Pinpoint the cell where the given text exists, returning its (x, y) midpoint coordinate. 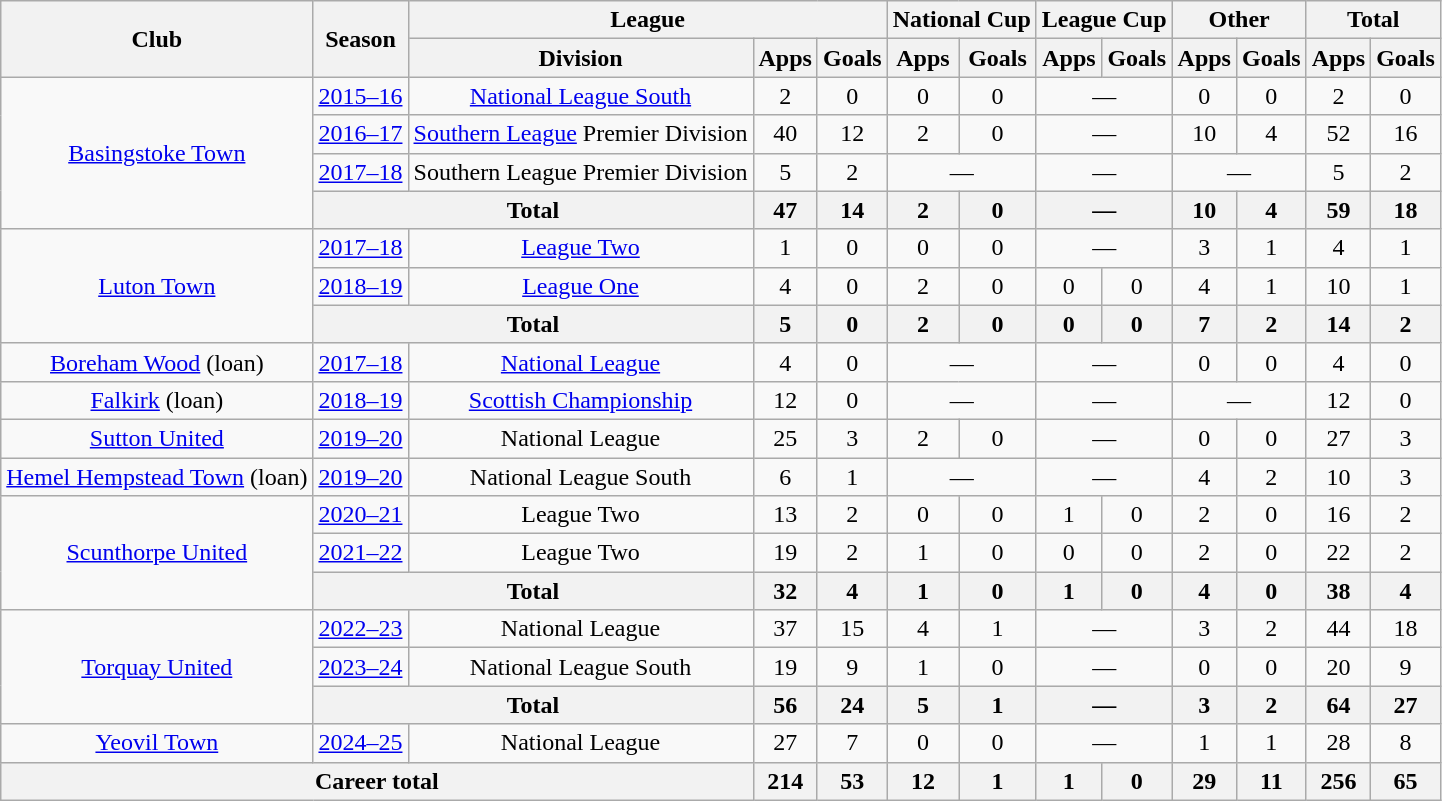
40 (785, 134)
6 (785, 477)
Falkirk (loan) (157, 400)
Sutton United (157, 438)
Scunthorpe United (157, 553)
Career total (377, 781)
2022–23 (360, 629)
League (648, 20)
29 (1204, 781)
Luton Town (157, 286)
64 (1338, 705)
2020–21 (360, 515)
44 (1338, 629)
League Cup (1104, 20)
League One (580, 286)
13 (785, 515)
2024–25 (360, 743)
Other (1239, 20)
Division (580, 58)
2021–22 (360, 553)
Boreham Wood (loan) (157, 362)
37 (785, 629)
22 (1338, 553)
15 (852, 629)
256 (1338, 781)
28 (1338, 743)
Yeovil Town (157, 743)
Hemel Hempstead Town (loan) (157, 477)
65 (1406, 781)
214 (785, 781)
8 (1406, 743)
25 (785, 438)
Club (157, 39)
38 (1338, 591)
52 (1338, 134)
11 (1271, 781)
Scottish Championship (580, 400)
Torquay United (157, 667)
47 (785, 210)
Season (360, 39)
20 (1338, 667)
56 (785, 705)
32 (785, 591)
National Cup (962, 20)
59 (1338, 210)
Basingstoke Town (157, 153)
53 (852, 781)
2016–17 (360, 134)
2015–16 (360, 96)
2023–24 (360, 667)
24 (852, 705)
